Return the [X, Y] coordinate for the center point of the cell that contains the specified text.  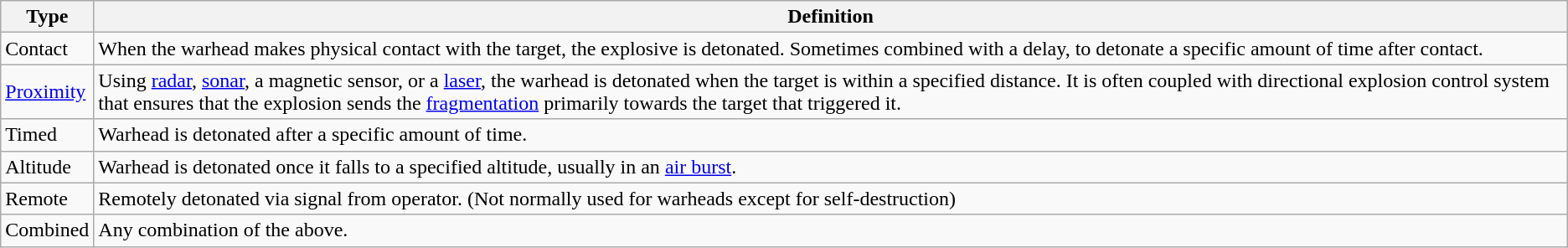
Type [47, 17]
Altitude [47, 167]
Any combination of the above. [831, 230]
Warhead is detonated once it falls to a specified altitude, usually in an air burst. [831, 167]
Timed [47, 135]
Combined [47, 230]
Contact [47, 49]
Remote [47, 199]
Proximity [47, 92]
Definition [831, 17]
Warhead is detonated after a specific amount of time. [831, 135]
Remotely detonated via signal from operator. (Not normally used for warheads except for self-destruction) [831, 199]
